Extract the (X, Y) coordinate from the center of the cell holding the provided text.  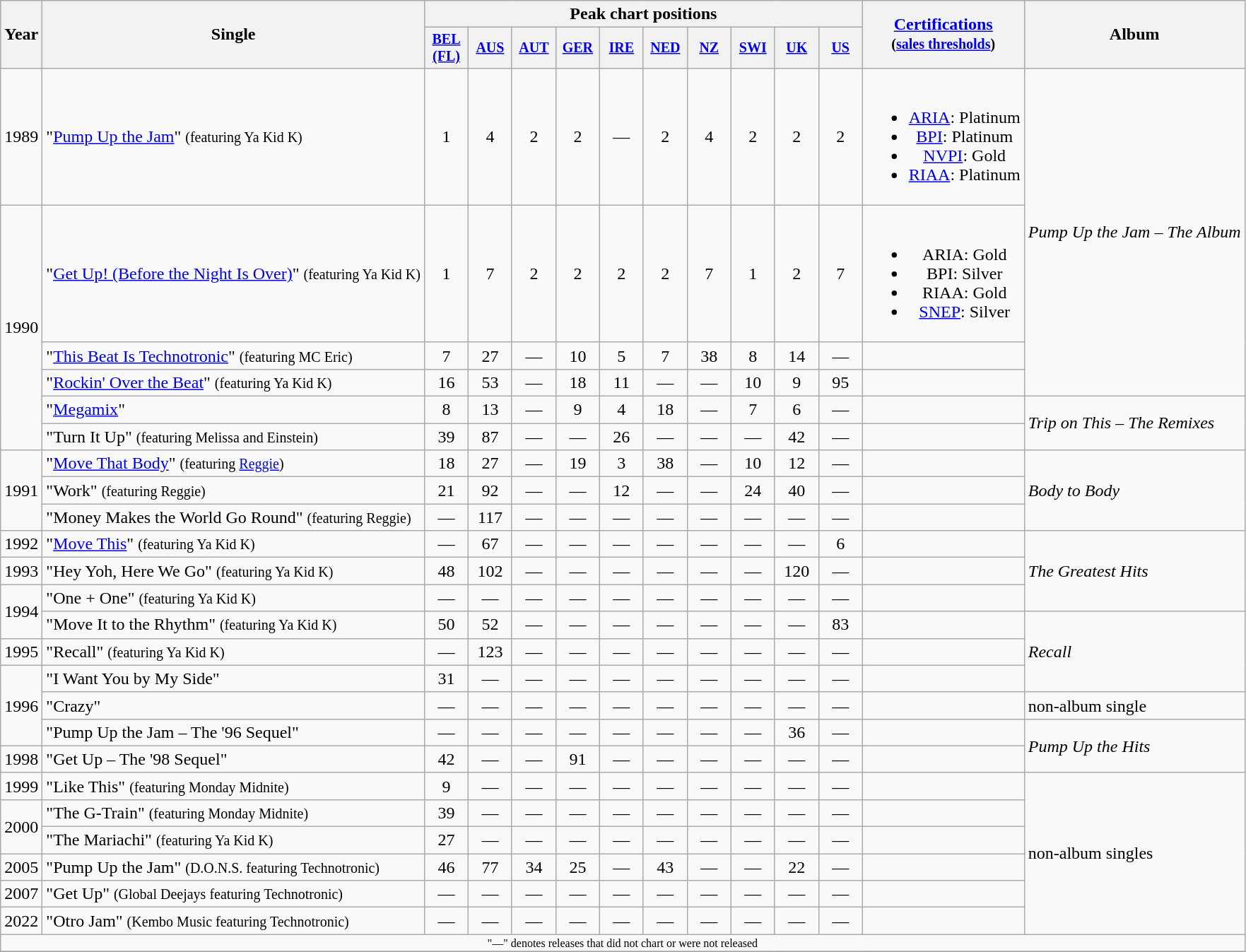
"Get Up – The '98 Sequel" (233, 759)
"Like This" (featuring Monday Midnite) (233, 786)
The Greatest Hits (1134, 571)
"Move This" (featuring Ya Kid K) (233, 544)
5 (621, 355)
52 (490, 625)
SWI (753, 48)
ARIA: PlatinumBPI: PlatinumNVPI: GoldRIAA: Platinum (943, 136)
"Get Up" (Global Deejays featuring Technotronic) (233, 894)
1999 (21, 786)
Peak chart positions (643, 14)
2022 (21, 921)
92 (490, 490)
77 (490, 867)
25 (577, 867)
24 (753, 490)
46 (446, 867)
67 (490, 544)
Pump Up the Hits (1134, 746)
Single (233, 35)
"Pump Up the Jam" (D.O.N.S. featuring Technotronic) (233, 867)
non-album singles (1134, 853)
31 (446, 678)
36 (797, 732)
"Turn It Up" (featuring Melissa and Einstein) (233, 437)
21 (446, 490)
AUT (534, 48)
3 (621, 464)
GER (577, 48)
AUS (490, 48)
"This Beat Is Technotronic" (featuring MC Eric) (233, 355)
UK (797, 48)
13 (490, 410)
NZ (709, 48)
Body to Body (1134, 490)
120 (797, 571)
1993 (21, 571)
123 (490, 652)
1991 (21, 490)
43 (665, 867)
1994 (21, 611)
1989 (21, 136)
"Hey Yoh, Here We Go" (featuring Ya Kid K) (233, 571)
87 (490, 437)
BEL (FL) (446, 48)
102 (490, 571)
11 (621, 382)
95 (840, 382)
2000 (21, 826)
"Work" (featuring Reggie) (233, 490)
50 (446, 625)
"Move It to the Rhythm" (featuring Ya Kid K) (233, 625)
Trip on This – The Remixes (1134, 423)
2007 (21, 894)
14 (797, 355)
IRE (621, 48)
"Crazy" (233, 705)
"The Mariachi" (featuring Ya Kid K) (233, 840)
22 (797, 867)
"Recall" (featuring Ya Kid K) (233, 652)
Pump Up the Jam – The Album (1134, 232)
40 (797, 490)
19 (577, 464)
NED (665, 48)
Recall (1134, 652)
"Megamix" (233, 410)
"One + One" (featuring Ya Kid K) (233, 598)
34 (534, 867)
83 (840, 625)
"Rockin' Over the Beat" (featuring Ya Kid K) (233, 382)
1996 (21, 705)
Album (1134, 35)
US (840, 48)
1990 (21, 327)
1995 (21, 652)
non-album single (1134, 705)
"Pump Up the Jam – The '96 Sequel" (233, 732)
1992 (21, 544)
26 (621, 437)
117 (490, 517)
"Move That Body" (featuring Reggie) (233, 464)
"Pump Up the Jam" (featuring Ya Kid K) (233, 136)
48 (446, 571)
Year (21, 35)
"I Want You by My Side" (233, 678)
"Otro Jam" (Kembo Music featuring Technotronic) (233, 921)
Certifications(sales thresholds) (943, 35)
ARIA: GoldBPI: SilverRIAA: GoldSNEP: Silver (943, 274)
53 (490, 382)
"Money Makes the World Go Round" (featuring Reggie) (233, 517)
91 (577, 759)
2005 (21, 867)
16 (446, 382)
"The G-Train" (featuring Monday Midnite) (233, 813)
"Get Up! (Before the Night Is Over)" (featuring Ya Kid K) (233, 274)
"—" denotes releases that did not chart or were not released (623, 943)
1998 (21, 759)
